Search for the cell housing the specified text and yield its (X, Y) center coordinate. 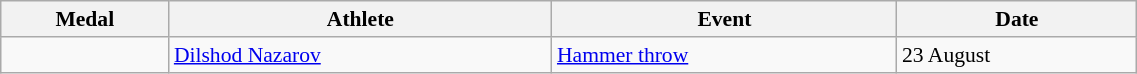
Hammer throw (724, 55)
Event (724, 19)
Medal (85, 19)
Athlete (360, 19)
Dilshod Nazarov (360, 55)
Date (1017, 19)
23 August (1017, 55)
